Return (x, y) of the center of cell containing provided text 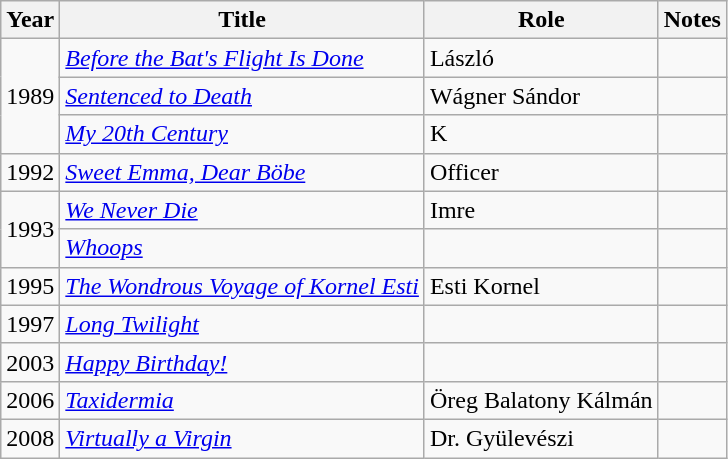
K (541, 134)
Long Twilight (242, 324)
Year (30, 20)
Öreg Balatony Kálmán (541, 400)
1997 (30, 324)
Wágner Sándor (541, 96)
Before the Bat's Flight Is Done (242, 58)
2006 (30, 400)
1992 (30, 172)
Title (242, 20)
1995 (30, 286)
1989 (30, 96)
Esti Kornel (541, 286)
We Never Die (242, 210)
Role (541, 20)
Virtually a Virgin (242, 438)
2003 (30, 362)
My 20th Century (242, 134)
Imre (541, 210)
2008 (30, 438)
The Wondrous Voyage of Kornel Esti (242, 286)
Dr. Gyülevészi (541, 438)
Whoops (242, 248)
Taxidermia (242, 400)
Sentenced to Death (242, 96)
Sweet Emma, Dear Böbe (242, 172)
László (541, 58)
Notes (692, 20)
1993 (30, 229)
Happy Birthday! (242, 362)
Officer (541, 172)
